Return (x, y) of the center of cell containing provided text 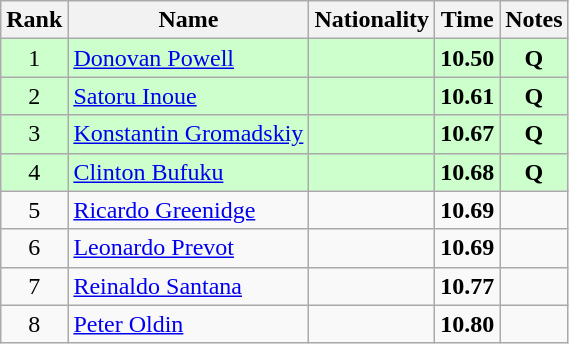
Peter Oldin (188, 324)
10.77 (468, 286)
3 (34, 134)
10.61 (468, 96)
Rank (34, 20)
10.50 (468, 58)
Donovan Powell (188, 58)
5 (34, 210)
Reinaldo Santana (188, 286)
Satoru Inoue (188, 96)
10.68 (468, 172)
8 (34, 324)
Konstantin Gromadskiy (188, 134)
4 (34, 172)
Clinton Bufuku (188, 172)
Name (188, 20)
6 (34, 248)
Notes (534, 20)
1 (34, 58)
10.80 (468, 324)
7 (34, 286)
Leonardo Prevot (188, 248)
10.67 (468, 134)
Time (468, 20)
Ricardo Greenidge (188, 210)
Nationality (372, 20)
2 (34, 96)
